Pinpoint the cell where the given text exists, returning its (X, Y) midpoint coordinate. 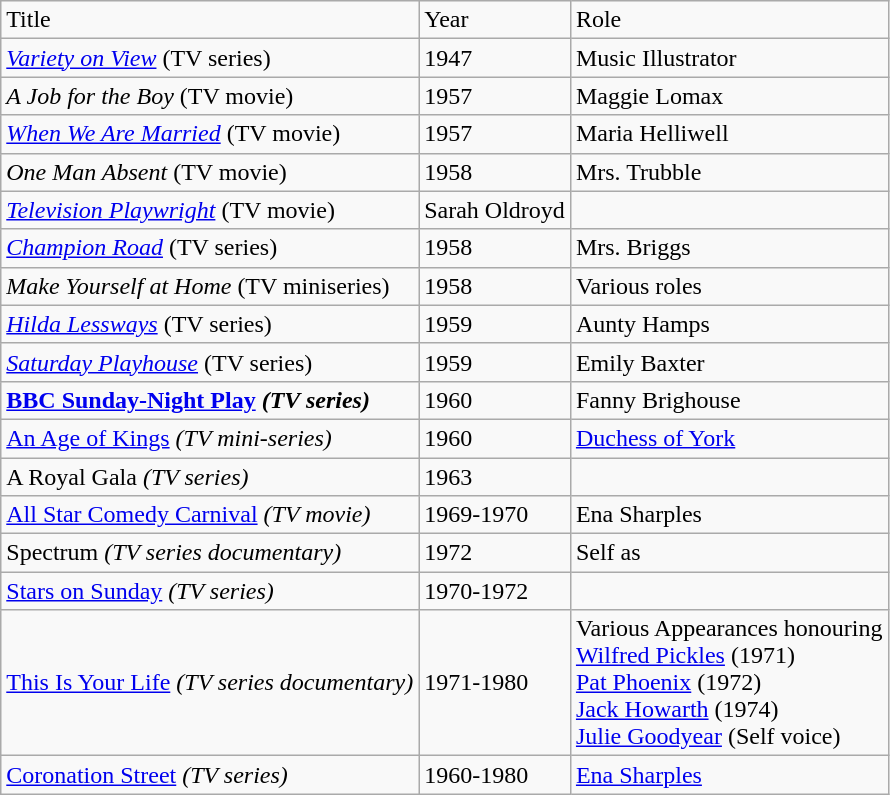
Coronation Street (TV series) (210, 775)
1972 (495, 553)
Various Appearances honouringWilfred Pickles (1971)Pat Phoenix (1972)Jack Howarth (1974)Julie Goodyear (Self voice) (729, 683)
Various roles (729, 286)
Spectrum (TV series documentary) (210, 553)
Stars on Sunday (TV series) (210, 591)
Role (729, 20)
Variety on View (TV series) (210, 58)
A Job for the Boy (TV movie) (210, 96)
When We Are Married (TV movie) (210, 134)
Champion Road (TV series) (210, 248)
Mrs. Trubble (729, 172)
Saturday Playhouse (TV series) (210, 362)
Year (495, 20)
1960-1980 (495, 775)
Music Illustrator (729, 58)
Emily Baxter (729, 362)
Maggie Lomax (729, 96)
Maria Helliwell (729, 134)
Mrs. Briggs (729, 248)
Television Playwright (TV movie) (210, 210)
Aunty Hamps (729, 324)
Hilda Lessways (TV series) (210, 324)
1969-1970 (495, 515)
Self as (729, 553)
Fanny Brighouse (729, 400)
1947 (495, 58)
Sarah Oldroyd (495, 210)
All Star Comedy Carnival (TV movie) (210, 515)
1963 (495, 477)
Title (210, 20)
Duchess of York (729, 438)
A Royal Gala (TV series) (210, 477)
Make Yourself at Home (TV miniseries) (210, 286)
One Man Absent (TV movie) (210, 172)
BBC Sunday-Night Play (TV series) (210, 400)
This Is Your Life (TV series documentary) (210, 683)
1970-1972 (495, 591)
1971-1980 (495, 683)
An Age of Kings (TV mini-series) (210, 438)
